Search for the cell housing the specified text and yield its (X, Y) center coordinate. 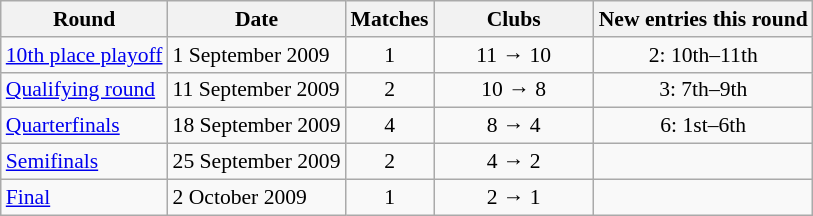
2 → 1 (514, 197)
2: 10th–11th (704, 55)
6: 1st–6th (704, 126)
Date (257, 19)
New entries this round (704, 19)
4 (390, 126)
25 September 2009 (257, 162)
10th place playoff (84, 55)
3: 7th–9th (704, 90)
1 September 2009 (257, 55)
11 September 2009 (257, 90)
18 September 2009 (257, 126)
Semifinals (84, 162)
2 October 2009 (257, 197)
Clubs (514, 19)
8 → 4 (514, 126)
Round (84, 19)
11 → 10 (514, 55)
10 → 8 (514, 90)
Qualifying round (84, 90)
Final (84, 197)
4 → 2 (514, 162)
Quarterfinals (84, 126)
Matches (390, 19)
